Capture the cell that displays the provided text and extract its [x, y] central coordinate. 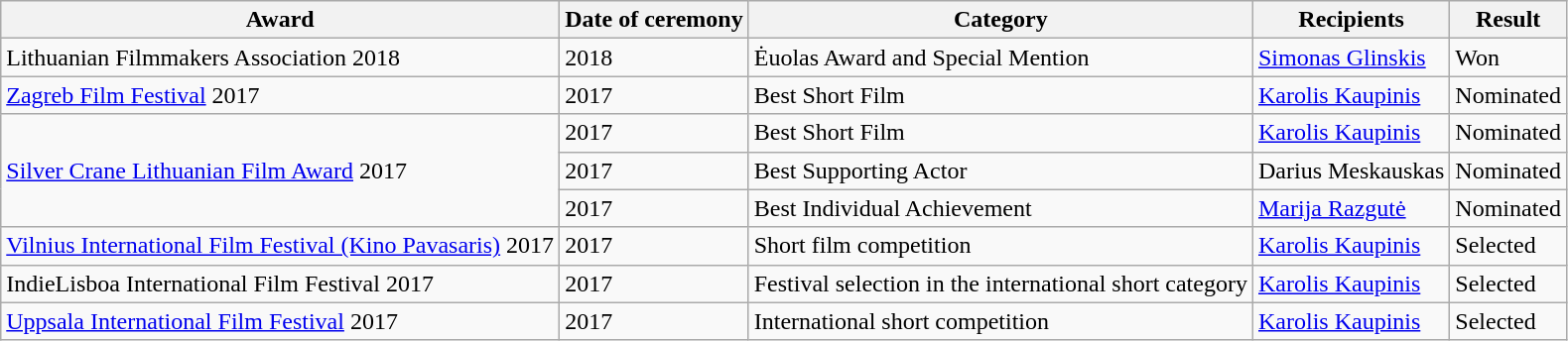
Vilnius International Film Festival (Kino Pavasaris) 2017 [280, 246]
Uppsala International Film Festival 2017 [280, 321]
Recipients [1351, 20]
Simonas Glinskis [1351, 57]
Short film competition [1000, 246]
Festival selection in the international short category [1000, 284]
Silver Crane Lithuanian Film Award 2017 [280, 170]
Lithuanian Filmmakers Association 2018 [280, 57]
Best Supporting Actor [1000, 170]
Date of ceremony [655, 20]
2018 [655, 57]
Category [1000, 20]
Marija Razgutė [1351, 208]
Won [1508, 57]
Result [1508, 20]
Ėuolas Award and Special Mention [1000, 57]
Award [280, 20]
International short competition [1000, 321]
Zagreb Film Festival 2017 [280, 95]
Darius Meskauskas [1351, 170]
IndieLisboa International Film Festival 2017 [280, 284]
Best Individual Achievement [1000, 208]
